Return [x, y] of the center of cell containing provided text 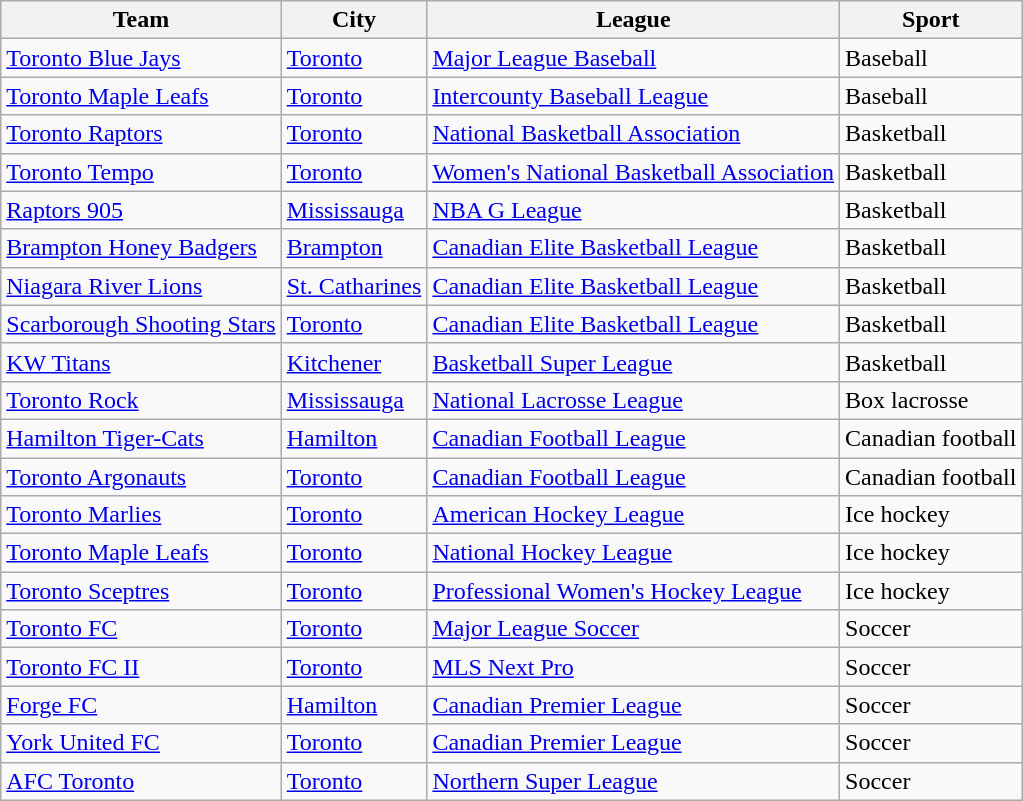
Raptors 905 [141, 210]
Brampton Honey Badgers [141, 248]
Toronto Marlies [141, 515]
St. Catharines [354, 286]
Toronto Raptors [141, 134]
American Hockey League [634, 515]
Toronto Argonauts [141, 477]
Scarborough Shooting Stars [141, 324]
Toronto FC II [141, 667]
Toronto Rock [141, 400]
Northern Super League [634, 781]
City [354, 20]
Forge FC [141, 705]
York United FC [141, 743]
Team [141, 20]
Toronto Blue Jays [141, 58]
NBA G League [634, 210]
Hamilton Tiger-Cats [141, 438]
KW Titans [141, 362]
MLS Next Pro [634, 667]
Toronto Sceptres [141, 591]
Toronto Tempo [141, 172]
Brampton [354, 248]
Niagara River Lions [141, 286]
Box lacrosse [931, 400]
National Lacrosse League [634, 400]
AFC Toronto [141, 781]
National Basketball Association [634, 134]
Sport [931, 20]
Women's National Basketball Association [634, 172]
Major League Baseball [634, 58]
League [634, 20]
Toronto FC [141, 629]
Professional Women's Hockey League [634, 591]
Major League Soccer [634, 629]
Basketball Super League [634, 362]
National Hockey League [634, 553]
Kitchener [354, 362]
Intercounty Baseball League [634, 96]
